Locate the cell with the specified text and output its [x, y] center coordinate. 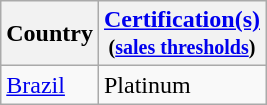
Platinum [182, 85]
Brazil [50, 85]
Certification(s)(sales thresholds) [182, 34]
Country [50, 34]
